Return (X, Y) of the center of cell containing provided text 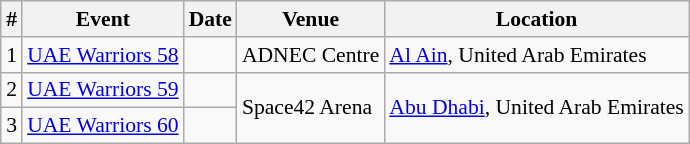
Date (210, 19)
UAE Warriors 59 (102, 90)
# (12, 19)
Venue (310, 19)
Abu Dhabi, United Arab Emirates (536, 108)
Location (536, 19)
UAE Warriors 58 (102, 55)
ADNEC Centre (310, 55)
1 (12, 55)
3 (12, 126)
UAE Warriors 60 (102, 126)
Al Ain, United Arab Emirates (536, 55)
Space42 Arena (310, 108)
Event (102, 19)
2 (12, 90)
